Find where the given text appears and provide that cell's center as [x, y] coordinate. 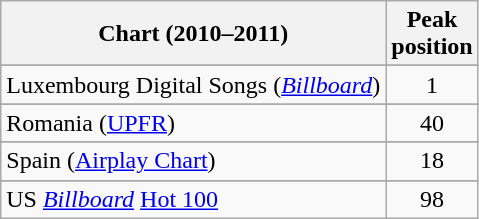
98 [432, 199]
Spain (Airplay Chart) [194, 161]
Romania (UPFR) [194, 123]
US Billboard Hot 100 [194, 199]
Luxembourg Digital Songs (Billboard) [194, 85]
18 [432, 161]
1 [432, 85]
Peakposition [432, 34]
Chart (2010–2011) [194, 34]
40 [432, 123]
